Determine the [x, y] coordinate at the center of the cell enclosing the given text.  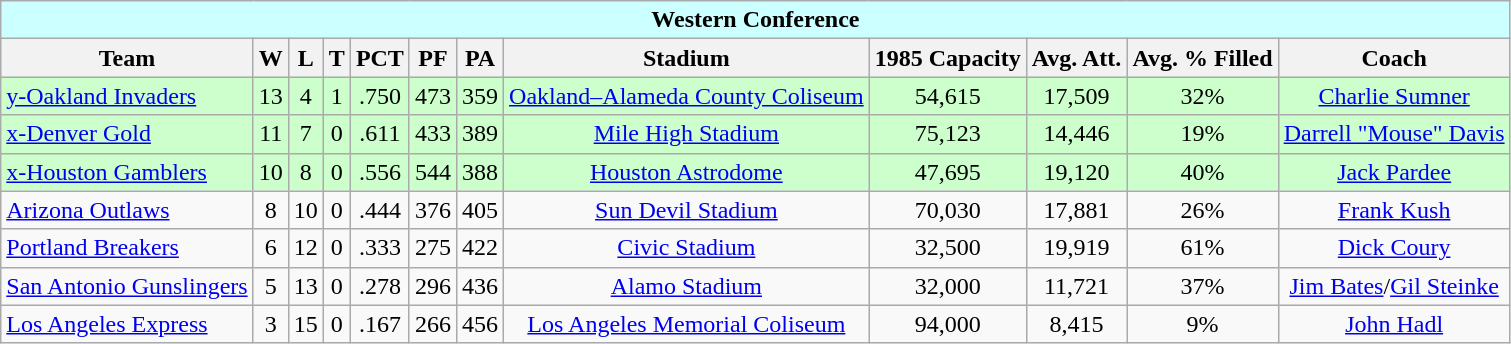
15 [306, 324]
376 [432, 210]
Jim Bates/Gil Steinke [1394, 286]
Portland Breakers [127, 248]
389 [480, 134]
26% [1202, 210]
19% [1202, 134]
Coach [1394, 58]
PA [480, 58]
Oakland–Alameda County Coliseum [687, 96]
296 [432, 286]
456 [480, 324]
47,695 [948, 172]
Sun Devil Stadium [687, 210]
17,881 [1076, 210]
32,500 [948, 248]
275 [432, 248]
W [270, 58]
Los Angeles Express [127, 324]
61% [1202, 248]
PCT [380, 58]
.167 [380, 324]
L [306, 58]
Avg. Att. [1076, 58]
266 [432, 324]
Alamo Stadium [687, 286]
6 [270, 248]
40% [1202, 172]
San Antonio Gunslingers [127, 286]
Jack Pardee [1394, 172]
Charlie Sumner [1394, 96]
17,509 [1076, 96]
19,919 [1076, 248]
.278 [380, 286]
5 [270, 286]
14,446 [1076, 134]
Houston Astrodome [687, 172]
Darrell "Mouse" Davis [1394, 134]
70,030 [948, 210]
11 [270, 134]
y-Oakland Invaders [127, 96]
12 [306, 248]
473 [432, 96]
32% [1202, 96]
422 [480, 248]
544 [432, 172]
388 [480, 172]
37% [1202, 286]
Mile High Stadium [687, 134]
.611 [380, 134]
.556 [380, 172]
Frank Kush [1394, 210]
4 [306, 96]
Stadium [687, 58]
.750 [380, 96]
436 [480, 286]
359 [480, 96]
Western Conference [756, 20]
PF [432, 58]
John Hadl [1394, 324]
9% [1202, 324]
1985 Capacity [948, 58]
75,123 [948, 134]
Avg. % Filled [1202, 58]
Team [127, 58]
x-Denver Gold [127, 134]
7 [306, 134]
32,000 [948, 286]
8,415 [1076, 324]
T [336, 58]
405 [480, 210]
Arizona Outlaws [127, 210]
11,721 [1076, 286]
3 [270, 324]
1 [336, 96]
Los Angeles Memorial Coliseum [687, 324]
19,120 [1076, 172]
.333 [380, 248]
54,615 [948, 96]
.444 [380, 210]
Dick Coury [1394, 248]
Civic Stadium [687, 248]
433 [432, 134]
x-Houston Gamblers [127, 172]
94,000 [948, 324]
